For the text-containing cell, return its midpoint in [x, y] coordinate format. 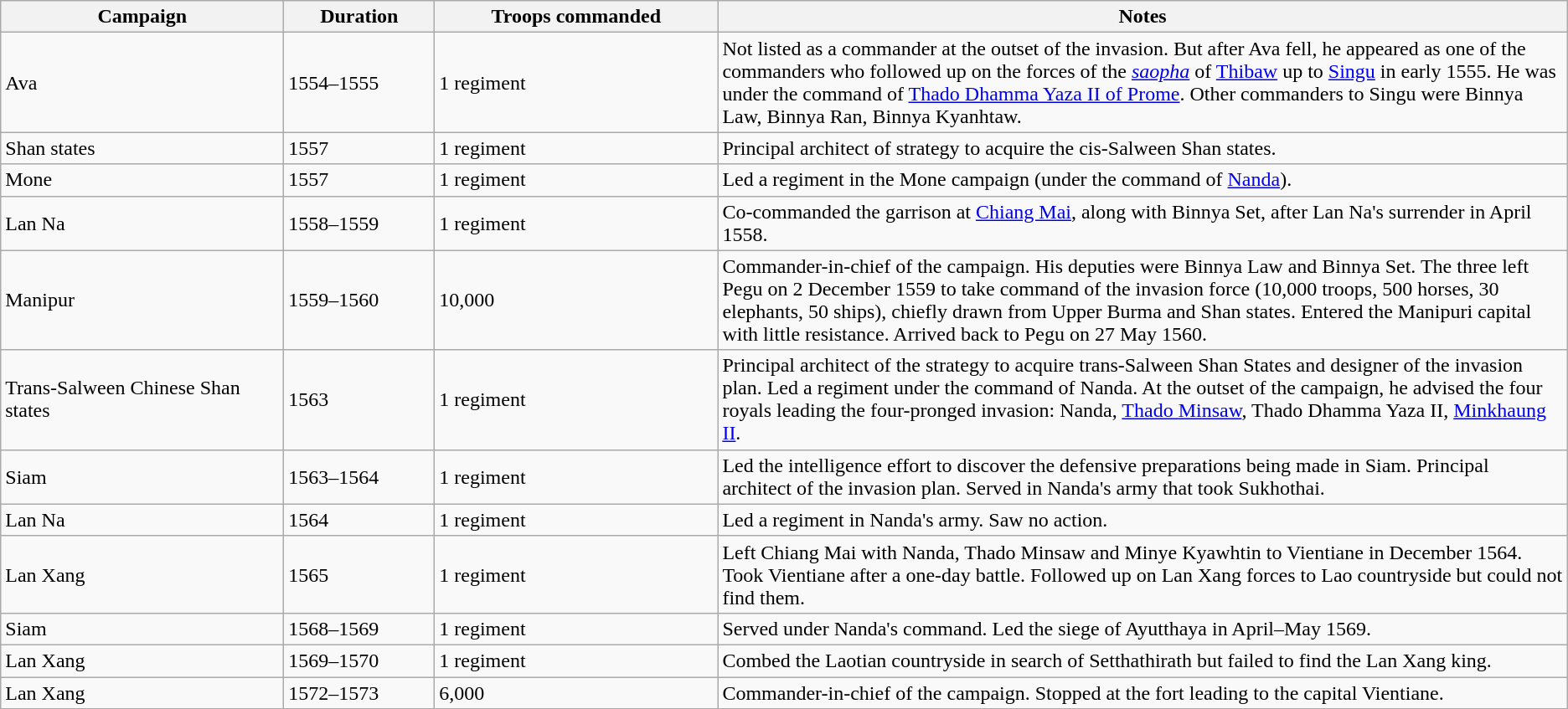
Served under Nanda's command. Led the siege of Ayutthaya in April–May 1569. [1142, 629]
1563 [359, 400]
1559–1560 [359, 300]
Duration [359, 17]
Notes [1142, 17]
Combed the Laotian countryside in search of Setthathirath but failed to find the Lan Xang king. [1142, 660]
Manipur [142, 300]
1569–1570 [359, 660]
Commander-in-chief of the campaign. Stopped at the fort leading to the capital Vientiane. [1142, 692]
10,000 [576, 300]
6,000 [576, 692]
1563–1564 [359, 477]
Mone [142, 180]
1565 [359, 574]
Shan states [142, 148]
Co-commanded the garrison at Chiang Mai, along with Binnya Set, after Lan Na's surrender in April 1558. [1142, 223]
Trans-Salween Chinese Shan states [142, 400]
Troops commanded [576, 17]
Ava [142, 82]
1572–1573 [359, 692]
1558–1559 [359, 223]
Led a regiment in Nanda's army. Saw no action. [1142, 520]
1564 [359, 520]
1554–1555 [359, 82]
Led a regiment in the Mone campaign (under the command of Nanda). [1142, 180]
Principal architect of strategy to acquire the cis-Salween Shan states. [1142, 148]
Campaign [142, 17]
1568–1569 [359, 629]
